Return (x, y) of the center of cell containing provided text 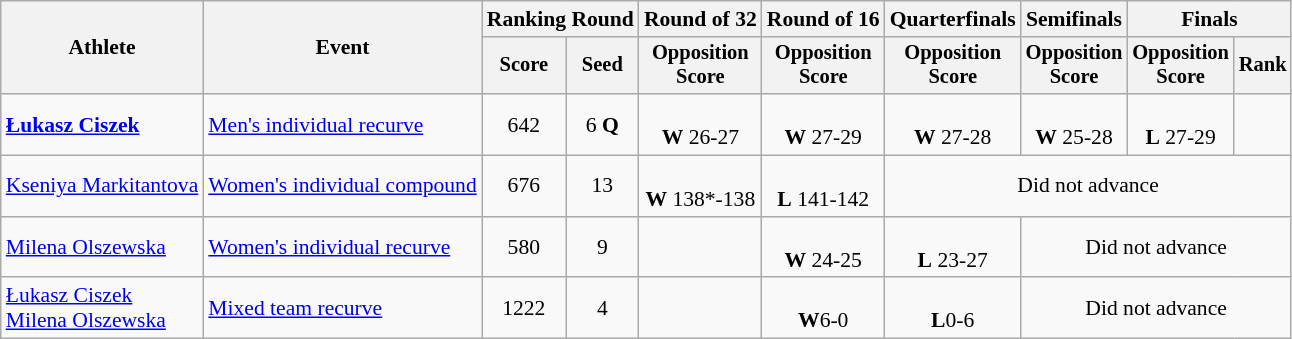
Semifinals (1074, 19)
W 26-27 (700, 124)
W 24-25 (824, 248)
Finals (1209, 19)
Kseniya Markitantova (102, 186)
Score (524, 66)
Seed (602, 66)
676 (524, 186)
Ranking Round (560, 19)
L0-6 (953, 308)
Event (342, 48)
13 (602, 186)
9 (602, 248)
Łukasz CiszekMilena Olszewska (102, 308)
Women's individual compound (342, 186)
6 Q (602, 124)
W 27-29 (824, 124)
Athlete (102, 48)
W 138*-138 (700, 186)
Milena Olszewska (102, 248)
Łukasz Ciszek (102, 124)
W6-0 (824, 308)
L 27-29 (1180, 124)
Rank (1263, 66)
Mixed team recurve (342, 308)
Men's individual recurve (342, 124)
W 27-28 (953, 124)
Round of 32 (700, 19)
W 25-28 (1074, 124)
642 (524, 124)
Women's individual recurve (342, 248)
Round of 16 (824, 19)
4 (602, 308)
1222 (524, 308)
580 (524, 248)
L 23-27 (953, 248)
L 141-142 (824, 186)
Quarterfinals (953, 19)
